From the cell containing the given text, extract its center point as [x, y] coordinate. 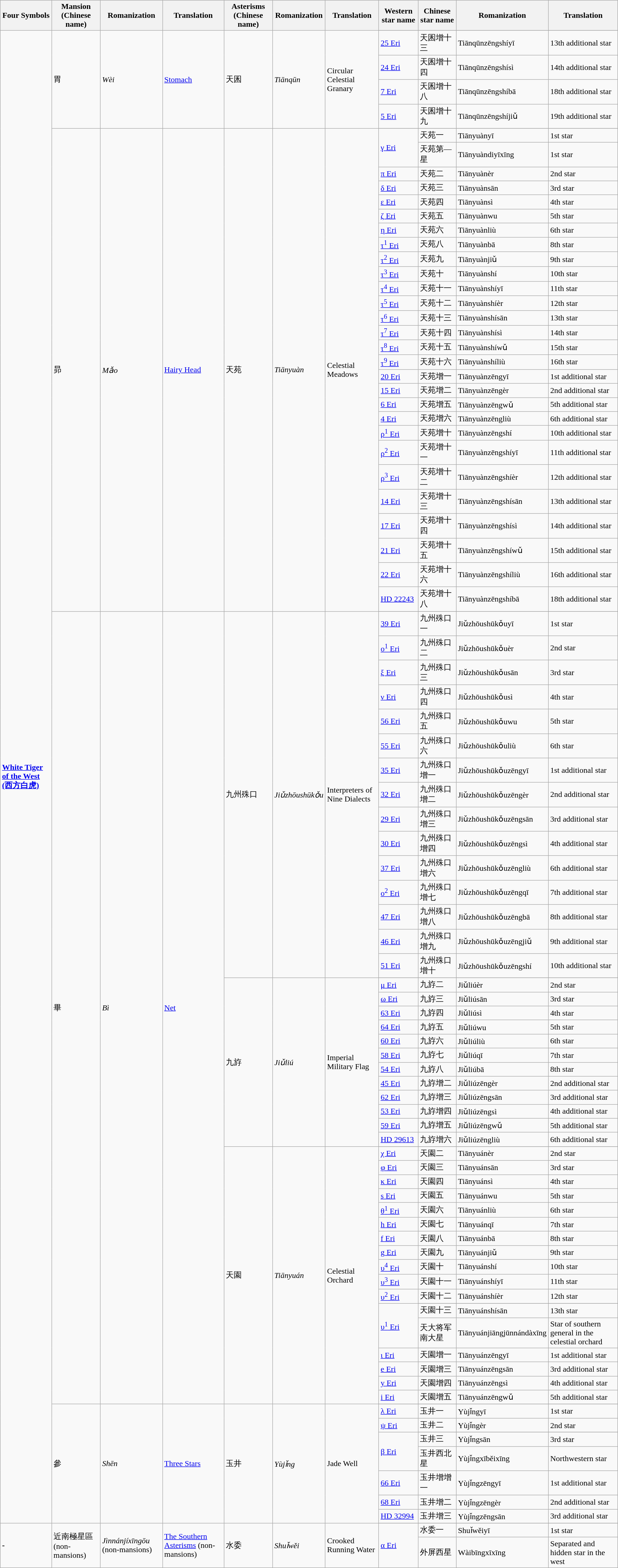
Tiānyuánsān [502, 1167]
九斿四 [437, 1013]
九州殊口 [248, 795]
天苑增一 [437, 376]
Stomach [193, 80]
天苑十一 [437, 288]
Jiǔzhōushūkǒuzēngbā [502, 917]
Jiǔzhōushūkǒuzēngshí [502, 966]
Tiānyuànjiǔ [502, 259]
64 Eri [398, 1027]
Tiānyuànzēngshísān [502, 501]
Tiānyuánjiǔ [502, 1253]
Mǎo [131, 370]
16th star [583, 362]
25 Eri [398, 43]
e Eri [398, 1369]
九州殊口一 [437, 624]
12th additional star [583, 477]
水委 [248, 1546]
7th additional star [583, 892]
Jiǔliúzēngsān [502, 1097]
天苑十 [437, 274]
天園七 [437, 1224]
y Eri [398, 1383]
Tiānyuánshíèr [502, 1296]
九州殊口增四 [437, 843]
九斿增四 [437, 1111]
Celestial Meadows [352, 370]
22 Eri [398, 575]
Tiānyuànzēngshíyī [502, 452]
九斿 [248, 1062]
Tiānyuánsì [502, 1182]
θ1 Eri [398, 1210]
Tiānyuànshíèr [502, 304]
天園八 [437, 1239]
天園十 [437, 1267]
Tiānyuànzēngshíbā [502, 599]
τ2 Eri [398, 259]
17 Eri [398, 526]
玉井增二 [437, 1502]
近南極星區 (non-mansions) [76, 1546]
Four Symbols [26, 16]
Jiǔzhōushūkǒuwu [502, 721]
ρ3 Eri [398, 477]
Tiānyuànzēngshísì [502, 526]
外屏西星 [437, 1552]
天苑十二 [437, 304]
九州殊口增七 [437, 892]
Asterisms (Chinese name) [248, 16]
56 Eri [398, 721]
Jiǔzhōushūkǒuyī [502, 624]
Tiānyuánwu [502, 1196]
天園增一 [437, 1355]
Tiānyuànzēngyī [502, 376]
天苑六 [437, 230]
60 Eri [398, 1041]
Tiānyuànshísān [502, 318]
Jiǔliúzēngliù [502, 1140]
46 Eri [398, 941]
Jiǔliúzēngsì [502, 1111]
Shuǐwěiyī [502, 1530]
玉井二 [437, 1425]
九州殊口增九 [437, 941]
47 Eri [398, 917]
Jiǔzhōushūkǒusān [502, 672]
υ3 Eri [398, 1282]
Tiānyuànliù [502, 230]
Tiānyuánshíyī [502, 1282]
天苑一 [437, 135]
φ Eri [398, 1167]
天苑九 [437, 259]
The Southern Asterisms (non-mansions) [193, 1546]
天苑增十六 [437, 575]
Jiǔzhōushūkǒuzēngyī [502, 770]
九斿增六 [437, 1140]
4 Eri [398, 418]
Shēn [131, 1464]
Western star name [398, 16]
Jade Well [352, 1464]
Tiānyuànshí [502, 274]
Jiǔliúzēngwǔ [502, 1125]
Tiānyuánzēngyī [502, 1355]
β Eri [398, 1452]
30 Eri [398, 843]
天園增五 [437, 1397]
Yùjǐngèr [502, 1425]
天苑增十二 [437, 477]
8th additional star [583, 917]
參 [76, 1464]
Jiǔzhōushūkǒuzēngliù [502, 868]
Tiānyuànshísì [502, 333]
κ Eri [398, 1182]
Jiǔzhōushūkǒu [299, 795]
21 Eri [398, 550]
Net [193, 1008]
九州殊口四 [437, 697]
天苑二 [437, 174]
Tiānyuànzēngshí [502, 433]
九州殊口增八 [437, 917]
Tiānyuànzēngliù [502, 418]
Jìnnánjíxīngōu (non-mansions) [131, 1546]
水委一 [437, 1530]
天苑增六 [437, 418]
χ Eri [398, 1154]
54 Eri [398, 1069]
Tiānyuánèr [502, 1154]
f Eri [398, 1239]
天苑增十五 [437, 550]
Crooked Running Water [352, 1546]
14 Eri [398, 501]
Jiǔzhōushūkǒuzēngèr [502, 795]
Tiānyuànzēngwǔ [502, 405]
Jiǔliúqī [502, 1055]
Tiānyuánliù [502, 1210]
51 Eri [398, 966]
九斿增三 [437, 1097]
九斿二 [437, 985]
White Tiger of the West (西方白虎) [26, 777]
9th additional star [583, 941]
μ Eri [398, 985]
37 Eri [398, 868]
天園九 [437, 1253]
7 Eri [398, 92]
九州殊口增二 [437, 795]
35 Eri [398, 770]
62 Eri [398, 1097]
Hairy Head [193, 370]
66 Eri [398, 1483]
Tiānqūn [299, 80]
玉井增三 [437, 1517]
τ5 Eri [398, 304]
Interpreters of Nine Dialects [352, 795]
九州殊口六 [437, 746]
ν Eri [398, 697]
九斿五 [437, 1027]
29 Eri [398, 819]
九斿增五 [437, 1125]
ρ2 Eri [398, 452]
τ6 Eri [398, 318]
11th additional star [583, 452]
Jiǔzhōushūkǒuzēngsì [502, 843]
天苑增十三 [437, 501]
5 Eri [398, 116]
Yùjǐngxīběixīng [502, 1458]
τ8 Eri [398, 347]
Tiānyuànyī [502, 135]
Separated and hidden star in the west [583, 1552]
ο1 Eri [398, 648]
天園增三 [437, 1369]
Mansion (Chinese name) [76, 16]
畢 [76, 1008]
Yùjǐngsān [502, 1439]
Jiǔzhōushūkǒuzēngjiǔ [502, 941]
天囷增十四 [437, 67]
天囷增十三 [437, 43]
Jiǔzhōushūkǒuzēngqī [502, 892]
Tiānqūnzēngshíyī [502, 43]
Celestial Orchard [352, 1275]
Jiǔliúbā [502, 1069]
55 Eri [398, 746]
天苑增十一 [437, 452]
HD 32994 [398, 1517]
58 Eri [398, 1055]
53 Eri [398, 1111]
16th additional star [583, 575]
24 Eri [398, 67]
九州殊口增十 [437, 966]
天園 [248, 1275]
υ4 Eri [398, 1267]
- [26, 1546]
59 Eri [398, 1125]
20 Eri [398, 376]
九州殊口五 [437, 721]
Wèi [131, 80]
s Eri [398, 1196]
Jiǔzhōushūkǒuliù [502, 746]
45 Eri [398, 1084]
Jiǔliúsān [502, 999]
九州殊口增三 [437, 819]
Tiānyuánshí [502, 1267]
九斿六 [437, 1041]
玉井一 [437, 1411]
Jiǔliúèr [502, 985]
Tiānqūnzēngshísì [502, 67]
天園十一 [437, 1282]
λ Eri [398, 1411]
ο2 Eri [398, 892]
δ Eri [398, 188]
天苑增十八 [437, 599]
Jiǔliú [299, 1062]
Tiānyuán [299, 1275]
九州殊口增一 [437, 770]
九州殊口二 [437, 648]
天囷增十八 [437, 92]
天苑 [248, 370]
天大将军南大星 [437, 1333]
τ7 Eri [398, 333]
Tiānyuánzēngwǔ [502, 1397]
天苑增五 [437, 405]
Jiǔliúzēngèr [502, 1084]
Tiānqūnzēngshíbā [502, 92]
Tiānyuànwu [502, 216]
Tiānyuànzēngshíliù [502, 575]
九州殊口增六 [437, 868]
Tiānyuànshíyī [502, 288]
天苑三 [437, 188]
Tiānyuànshíwǔ [502, 347]
14th star [583, 333]
HD 29613 [398, 1140]
ρ1 Eri [398, 433]
天園五 [437, 1196]
Star of southern general in the celestial orchard [583, 1333]
九州殊口三 [437, 672]
玉井增增一 [437, 1483]
天苑四 [437, 202]
昴 [76, 370]
ζ Eri [398, 216]
Wàibīngxīxīng [502, 1552]
α Eri [398, 1546]
Jiǔliúliù [502, 1041]
ω Eri [398, 999]
19th additional star [583, 116]
天苑十四 [437, 333]
玉井 [248, 1464]
胃 [76, 80]
Circular Celestial Granary [352, 80]
Tiānyuànsì [502, 202]
Tiānyuàn [299, 370]
ι Eri [398, 1355]
Yùjǐng [299, 1464]
Tiānyuánzēngsān [502, 1369]
Imperial Military Flag [352, 1062]
天園四 [437, 1182]
32 Eri [398, 795]
天園十二 [437, 1296]
Jiǔliúwu [502, 1027]
九斿七 [437, 1055]
π Eri [398, 174]
15th additional star [583, 550]
天園三 [437, 1167]
Tiānyuànbā [502, 244]
天園二 [437, 1154]
i Eri [398, 1397]
天園六 [437, 1210]
Jiǔzhōushūkǒusì [502, 697]
天囷 [248, 80]
Three Stars [193, 1464]
68 Eri [398, 1502]
Jiǔzhōushūkǒuzēngsān [502, 819]
九斿增二 [437, 1084]
Yùjǐngzēngsān [502, 1517]
玉井三 [437, 1439]
Jiǔliúsì [502, 1013]
玉井西北星 [437, 1458]
τ1 Eri [398, 244]
Tiānyuánzēngsì [502, 1383]
天苑增十 [437, 433]
Tiānqūnzēngshíjiǔ [502, 116]
Yùjǐngzēngèr [502, 1502]
Yùjǐngyī [502, 1411]
η Eri [398, 230]
υ1 Eri [398, 1326]
τ4 Eri [398, 288]
天園十三 [437, 1311]
天苑增十四 [437, 526]
15th star [583, 347]
天苑十三 [437, 318]
HD 22243 [398, 599]
15 Eri [398, 391]
天苑五 [437, 216]
Northwestern star [583, 1458]
ψ Eri [398, 1425]
Tiānyuànsān [502, 188]
Jiǔzhōushūkǒuèr [502, 648]
天園增四 [437, 1383]
Tiānyuànzēngshíèr [502, 477]
τ9 Eri [398, 362]
Tiānyuánjiāngjūnnándàxīng [502, 1333]
九斿八 [437, 1069]
Tiānyuàndiyīxīng [502, 155]
九斿三 [437, 999]
Yùjǐngzēngyī [502, 1483]
63 Eri [398, 1013]
Tiānyuánbā [502, 1239]
g Eri [398, 1253]
Tiānyuànzēngshíwǔ [502, 550]
Tiānyuànzēngèr [502, 391]
天苑十五 [437, 347]
天苑第—星 [437, 155]
天苑增二 [437, 391]
Shuǐwěi [299, 1546]
天囷增十九 [437, 116]
h Eri [398, 1224]
Tiānyuánshísān [502, 1311]
υ2 Eri [398, 1296]
6 Eri [398, 405]
τ3 Eri [398, 274]
Tiānyuànshíliù [502, 362]
天苑十六 [437, 362]
Chinese star name [437, 16]
天苑八 [437, 244]
Tiānyuànèr [502, 174]
39 Eri [398, 624]
Tiānyuánqī [502, 1224]
Bì [131, 1008]
ξ Eri [398, 672]
ε Eri [398, 202]
γ Eri [398, 148]
